Search for the cell housing the specified text and yield its [x, y] center coordinate. 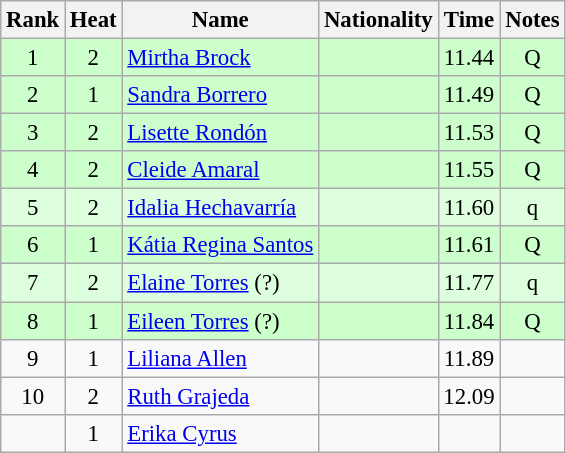
Ruth Grajeda [220, 396]
3 [33, 133]
11.84 [469, 321]
Rank [33, 20]
Sandra Borrero [220, 95]
6 [33, 245]
11.61 [469, 245]
Idalia Hechavarría [220, 208]
Erika Cyrus [220, 433]
9 [33, 358]
Name [220, 20]
8 [33, 321]
Mirtha Brock [220, 58]
11.49 [469, 95]
Lisette Rondón [220, 133]
10 [33, 396]
11.53 [469, 133]
Kátia Regina Santos [220, 245]
Elaine Torres (?) [220, 283]
Time [469, 20]
11.77 [469, 283]
11.60 [469, 208]
Heat [94, 20]
7 [33, 283]
Nationality [378, 20]
Cleide Amaral [220, 170]
11.55 [469, 170]
11.44 [469, 58]
4 [33, 170]
Eileen Torres (?) [220, 321]
Notes [532, 20]
12.09 [469, 396]
11.89 [469, 358]
Liliana Allen [220, 358]
5 [33, 208]
